Scan for the cell matching the given text and deliver its (x, y) coordinate at center. 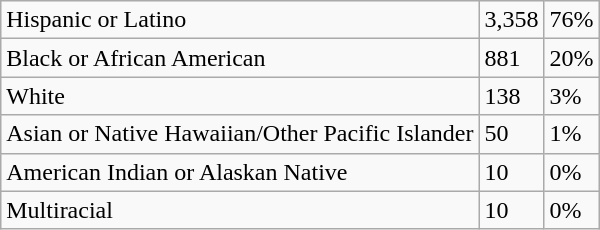
White (240, 96)
3% (572, 96)
Multiracial (240, 210)
138 (512, 96)
Hispanic or Latino (240, 20)
Asian or Native Hawaiian/Other Pacific Islander (240, 134)
3,358 (512, 20)
American Indian or Alaskan Native (240, 172)
50 (512, 134)
20% (572, 58)
1% (572, 134)
Black or African American (240, 58)
881 (512, 58)
76% (572, 20)
